Detect which cell encompasses the target text, then output its (X, Y) center coordinate. 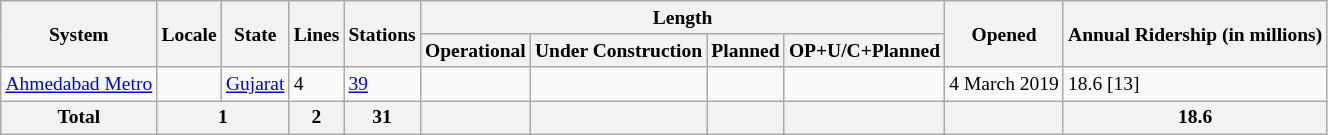
Planned (746, 50)
31 (382, 118)
Stations (382, 34)
Annual Ridership (in millions) (1194, 34)
2 (316, 118)
Opened (1004, 34)
18.6 (1194, 118)
System (79, 34)
State (255, 34)
Lines (316, 34)
OP+U/C+Planned (864, 50)
Operational (475, 50)
Ahmedabad Metro (79, 84)
Under Construction (618, 50)
18.6 [13] (1194, 84)
1 (223, 118)
4 March 2019 (1004, 84)
Locale (190, 34)
Length (682, 18)
Gujarat (255, 84)
39 (382, 84)
4 (316, 84)
Total (79, 118)
